Return the [X, Y] coordinate for the center point of the cell that contains the specified text.  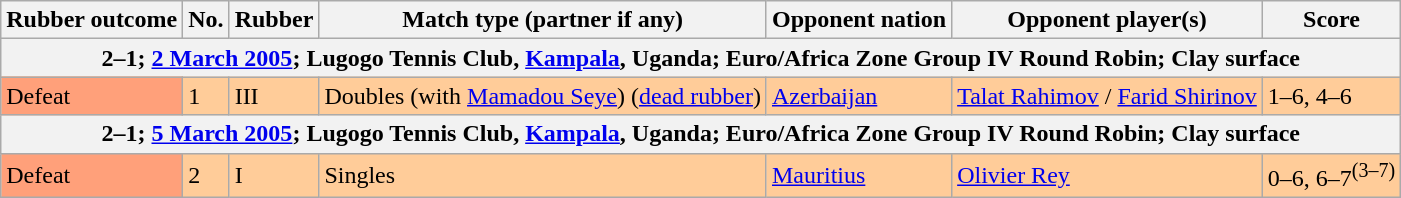
Mauritius [858, 176]
Singles [543, 176]
Match type (partner if any) [543, 20]
2–1; 2 March 2005; Lugogo Tennis Club, Kampala, Uganda; Euro/Africa Zone Group IV Round Robin; Clay surface [701, 58]
Olivier Rey [1108, 176]
No. [206, 20]
0–6, 6–7(3–7) [1331, 176]
III [274, 96]
Rubber outcome [92, 20]
2 [206, 176]
Opponent player(s) [1108, 20]
Score [1331, 20]
Talat Rahimov / Farid Shirinov [1108, 96]
2–1; 5 March 2005; Lugogo Tennis Club, Kampala, Uganda; Euro/Africa Zone Group IV Round Robin; Clay surface [701, 134]
Azerbaijan [858, 96]
I [274, 176]
1 [206, 96]
1–6, 4–6 [1331, 96]
Doubles (with Mamadou Seye) (dead rubber) [543, 96]
Rubber [274, 20]
Opponent nation [858, 20]
